Provide the [X, Y] coordinate of the cell's center where the given text is located.  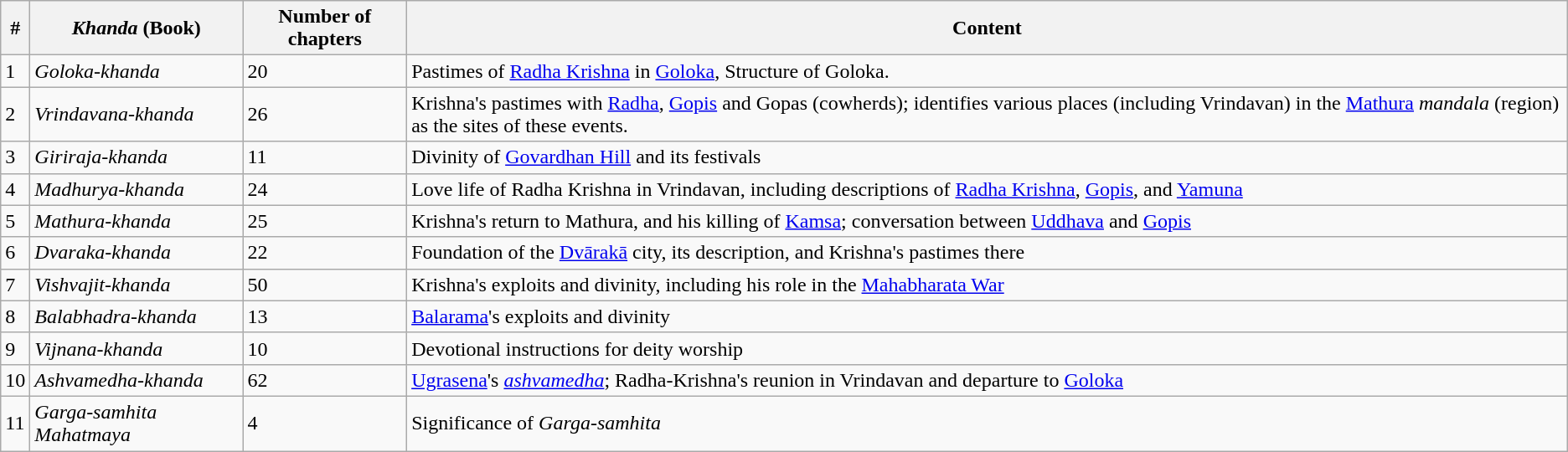
Goloka-khanda [137, 71]
6 [15, 253]
50 [325, 285]
Significance of Garga-samhita [988, 424]
2 [15, 114]
Dvaraka-khanda [137, 253]
Love life of Radha Krishna in Vrindavan, including descriptions of Radha Krishna, Gopis, and Yamuna [988, 189]
13 [325, 316]
25 [325, 221]
3 [15, 157]
Krishna's return to Mathura, and his killing of Kamsa; conversation between Uddhava and Gopis [988, 221]
62 [325, 380]
Vishvajit-khanda [137, 285]
Number of chapters [325, 28]
8 [15, 316]
Balabhadra-khanda [137, 316]
Foundation of the Dvārakā city, its description, and Krishna's pastimes there [988, 253]
# [15, 28]
Krishna's exploits and divinity, including his role in the Mahabharata War [988, 285]
Giriraja-khanda [137, 157]
Vrindavana-khanda [137, 114]
5 [15, 221]
22 [325, 253]
7 [15, 285]
9 [15, 348]
1 [15, 71]
Pastimes of Radha Krishna in Goloka, Structure of Goloka. [988, 71]
Divinity of Govardhan Hill and its festivals [988, 157]
24 [325, 189]
Devotional instructions for deity worship [988, 348]
Madhurya-khanda [137, 189]
Content [988, 28]
Balarama's exploits and divinity [988, 316]
Garga-samhita Mahatmaya [137, 424]
20 [325, 71]
Vijnana-khanda [137, 348]
Khanda (Book) [137, 28]
26 [325, 114]
Ugrasena's ashvamedha; Radha-Krishna's reunion in Vrindavan and departure to Goloka [988, 380]
Ashvamedha-khanda [137, 380]
Mathura-khanda [137, 221]
